Provide the [X, Y] coordinate of the cell's center where the given text is located.  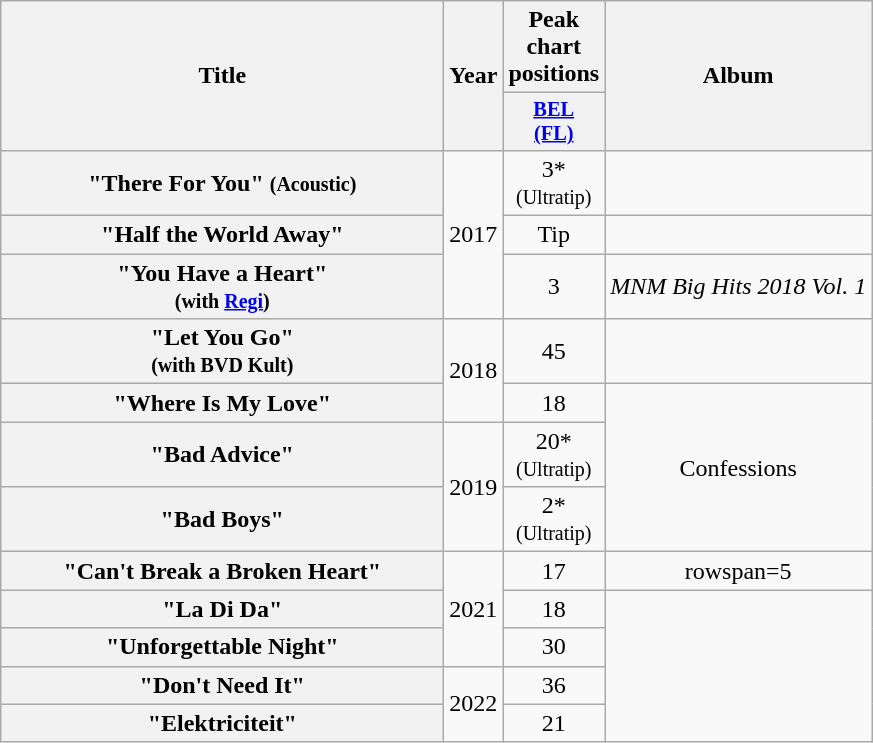
2021 [474, 609]
21 [554, 723]
"Unforgettable Night" [222, 647]
Tip [554, 235]
17 [554, 571]
"There For You" (Acoustic) [222, 182]
"You Have a Heart"(with Regi) [222, 286]
"Elektriciteit" [222, 723]
30 [554, 647]
Year [474, 76]
3 [554, 286]
Confessions [738, 468]
Album [738, 76]
BEL(FL) [554, 122]
Peak chart positions [554, 47]
3*(Ultratip) [554, 182]
"La Di Da" [222, 609]
"Bad Advice" [222, 454]
2017 [474, 234]
"Half the World Away" [222, 235]
Title [222, 76]
"Where Is My Love" [222, 403]
"Don't Need It" [222, 685]
MNM Big Hits 2018 Vol. 1 [738, 286]
2022 [474, 704]
36 [554, 685]
2*(Ultratip) [554, 520]
2019 [474, 487]
45 [554, 352]
"Bad Boys" [222, 520]
rowspan=5 [738, 571]
20*(Ultratip) [554, 454]
"Can't Break a Broken Heart" [222, 571]
"Let You Go" (with BVD Kult) [222, 352]
2018 [474, 370]
